Find where the given text appears and provide that cell's center as (x, y) coordinate. 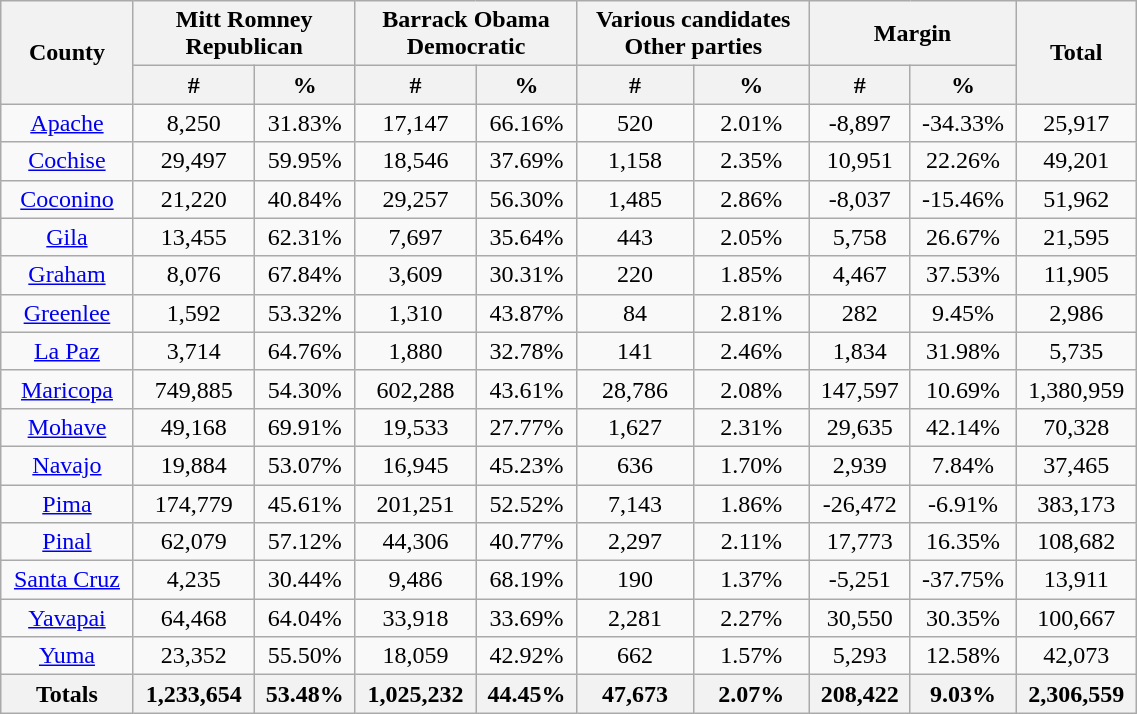
43.87% (526, 313)
Various candidatesOther parties (694, 34)
108,682 (1076, 542)
33.69% (526, 618)
21,595 (1076, 237)
42,073 (1076, 656)
Mohave (67, 427)
1,233,654 (194, 694)
30,550 (860, 618)
43.61% (526, 389)
40.77% (526, 542)
23,352 (194, 656)
749,885 (194, 389)
29,635 (860, 427)
602,288 (416, 389)
30.31% (526, 275)
3,609 (416, 275)
Pima (67, 503)
29,257 (416, 199)
47,673 (635, 694)
1.85% (751, 275)
49,201 (1076, 161)
1,485 (635, 199)
1.86% (751, 503)
19,884 (194, 465)
100,667 (1076, 618)
68.19% (526, 580)
5,758 (860, 237)
La Paz (67, 351)
5,735 (1076, 351)
2.27% (751, 618)
7,697 (416, 237)
64.04% (304, 618)
2.01% (751, 123)
59.95% (304, 161)
-5,251 (860, 580)
636 (635, 465)
Coconino (67, 199)
Barrack ObamaDemocratic (466, 34)
Yuma (67, 656)
32.78% (526, 351)
Pinal (67, 542)
520 (635, 123)
2.05% (751, 237)
2,306,559 (1076, 694)
17,773 (860, 542)
42.92% (526, 656)
66.16% (526, 123)
Mitt RomneyRepublican (244, 34)
220 (635, 275)
53.48% (304, 694)
10,951 (860, 161)
1,627 (635, 427)
30.44% (304, 580)
3,714 (194, 351)
1,158 (635, 161)
42.14% (962, 427)
-6.91% (962, 503)
4,235 (194, 580)
51,962 (1076, 199)
7,143 (635, 503)
8,250 (194, 123)
4,467 (860, 275)
45.23% (526, 465)
-8,037 (860, 199)
44,306 (416, 542)
1.37% (751, 580)
37.53% (962, 275)
1,880 (416, 351)
2.46% (751, 351)
2.07% (751, 694)
2.31% (751, 427)
Maricopa (67, 389)
2.86% (751, 199)
1,834 (860, 351)
2.11% (751, 542)
9.45% (962, 313)
1,380,959 (1076, 389)
62.31% (304, 237)
25,917 (1076, 123)
18,546 (416, 161)
26.67% (962, 237)
443 (635, 237)
662 (635, 656)
54.30% (304, 389)
13,455 (194, 237)
69.91% (304, 427)
12.58% (962, 656)
28,786 (635, 389)
22.26% (962, 161)
31.83% (304, 123)
1,025,232 (416, 694)
11,905 (1076, 275)
Total (1076, 52)
-26,472 (860, 503)
Gila (67, 237)
19,533 (416, 427)
18,059 (416, 656)
45.61% (304, 503)
30.35% (962, 618)
29,497 (194, 161)
2,939 (860, 465)
Margin (912, 34)
Totals (67, 694)
2.35% (751, 161)
2,297 (635, 542)
208,422 (860, 694)
Cochise (67, 161)
Santa Cruz (67, 580)
141 (635, 351)
1.57% (751, 656)
9.03% (962, 694)
-34.33% (962, 123)
21,220 (194, 199)
8,076 (194, 275)
64,468 (194, 618)
16,945 (416, 465)
55.50% (304, 656)
-37.75% (962, 580)
52.52% (526, 503)
53.32% (304, 313)
1,592 (194, 313)
44.45% (526, 694)
1,310 (416, 313)
Yavapai (67, 618)
56.30% (526, 199)
27.77% (526, 427)
2.81% (751, 313)
16.35% (962, 542)
147,597 (860, 389)
35.64% (526, 237)
Apache (67, 123)
33,918 (416, 618)
40.84% (304, 199)
383,173 (1076, 503)
10.69% (962, 389)
2.08% (751, 389)
64.76% (304, 351)
-15.46% (962, 199)
1.70% (751, 465)
67.84% (304, 275)
49,168 (194, 427)
2,986 (1076, 313)
7.84% (962, 465)
62,079 (194, 542)
37,465 (1076, 465)
9,486 (416, 580)
201,251 (416, 503)
57.12% (304, 542)
282 (860, 313)
Greenlee (67, 313)
-8,897 (860, 123)
13,911 (1076, 580)
190 (635, 580)
5,293 (860, 656)
174,779 (194, 503)
84 (635, 313)
Navajo (67, 465)
Graham (67, 275)
53.07% (304, 465)
17,147 (416, 123)
31.98% (962, 351)
2,281 (635, 618)
37.69% (526, 161)
70,328 (1076, 427)
County (67, 52)
